Locate the cell with the specified text and output its [x, y] center coordinate. 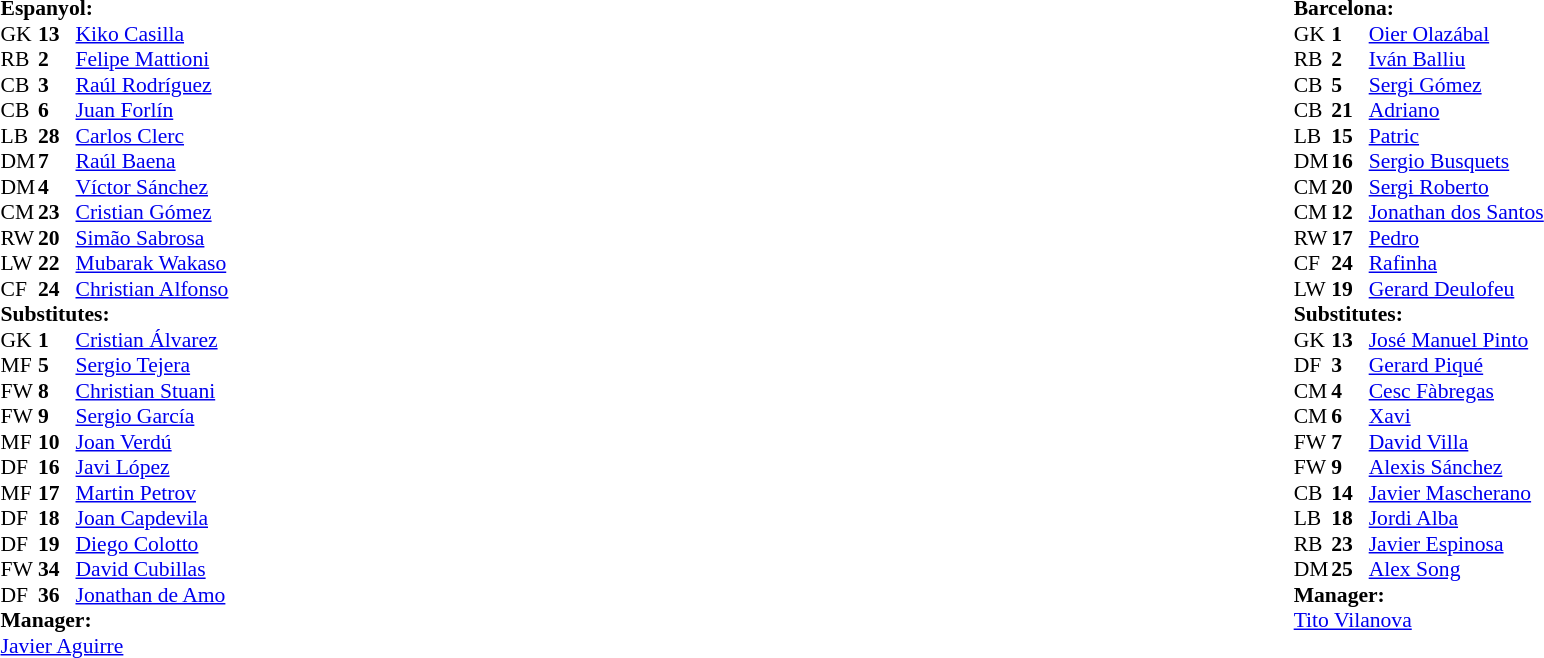
Sergi Roberto [1456, 187]
14 [1350, 493]
Felipe Mattioni [152, 59]
Javi López [152, 467]
Sergi Gómez [1456, 85]
Cristian Álvarez [152, 340]
12 [1350, 213]
Christian Alfonso [152, 289]
Alexis Sánchez [1456, 467]
Joan Verdú [152, 442]
Javier Mascherano [1456, 493]
Alex Song [1456, 569]
22 [57, 263]
Sergio Tejera [152, 365]
Gerard Deulofeu [1456, 289]
David Cubillas [152, 569]
Javier Espinosa [1456, 544]
25 [1350, 569]
Víctor Sánchez [152, 187]
Raúl Baena [152, 161]
10 [57, 442]
Kiko Casilla [152, 34]
Martin Petrov [152, 493]
Simão Sabrosa [152, 238]
Cesc Fàbregas [1456, 391]
Adriano [1456, 111]
34 [57, 569]
David Villa [1456, 442]
Mubarak Wakaso [152, 263]
José Manuel Pinto [1456, 340]
28 [57, 136]
Christian Stuani [152, 391]
8 [57, 391]
Raúl Rodríguez [152, 85]
Tito Vilanova [1419, 621]
36 [57, 595]
Sergio García [152, 417]
Gerard Piqué [1456, 365]
Xavi [1456, 417]
Oier Olazábal [1456, 34]
Jordi Alba [1456, 519]
Rafinha [1456, 263]
Sergio Busquets [1456, 161]
Diego Colotto [152, 544]
Jonathan de Amo [152, 595]
Juan Forlín [152, 111]
Joan Capdevila [152, 519]
Iván Balliu [1456, 59]
Patric [1456, 136]
Pedro [1456, 238]
Cristian Gómez [152, 213]
21 [1350, 111]
Carlos Clerc [152, 136]
Jonathan dos Santos [1456, 213]
15 [1350, 136]
